From the cell containing the given text, extract its center point as [X, Y] coordinate. 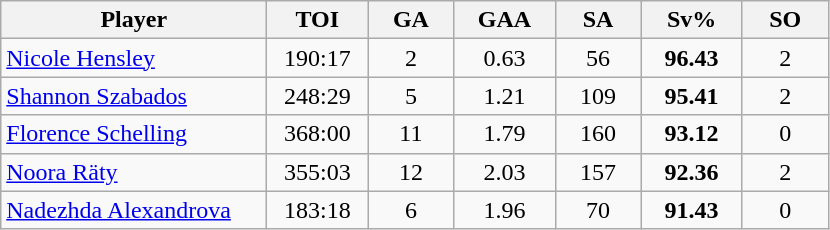
355:03 [318, 172]
SO [785, 20]
Nicole Hensley [134, 58]
6 [411, 210]
92.36 [692, 172]
70 [598, 210]
0.63 [504, 58]
SA [598, 20]
Shannon Szabados [134, 96]
5 [411, 96]
12 [411, 172]
368:00 [318, 134]
157 [598, 172]
109 [598, 96]
11 [411, 134]
1.96 [504, 210]
248:29 [318, 96]
160 [598, 134]
95.41 [692, 96]
Noora Räty [134, 172]
91.43 [692, 210]
GA [411, 20]
Player [134, 20]
56 [598, 58]
Florence Schelling [134, 134]
GAA [504, 20]
2.03 [504, 172]
Nadezhda Alexandrova [134, 210]
183:18 [318, 210]
Sv% [692, 20]
TOI [318, 20]
93.12 [692, 134]
190:17 [318, 58]
1.79 [504, 134]
1.21 [504, 96]
96.43 [692, 58]
